Capture the cell that displays the provided text and extract its (x, y) central coordinate. 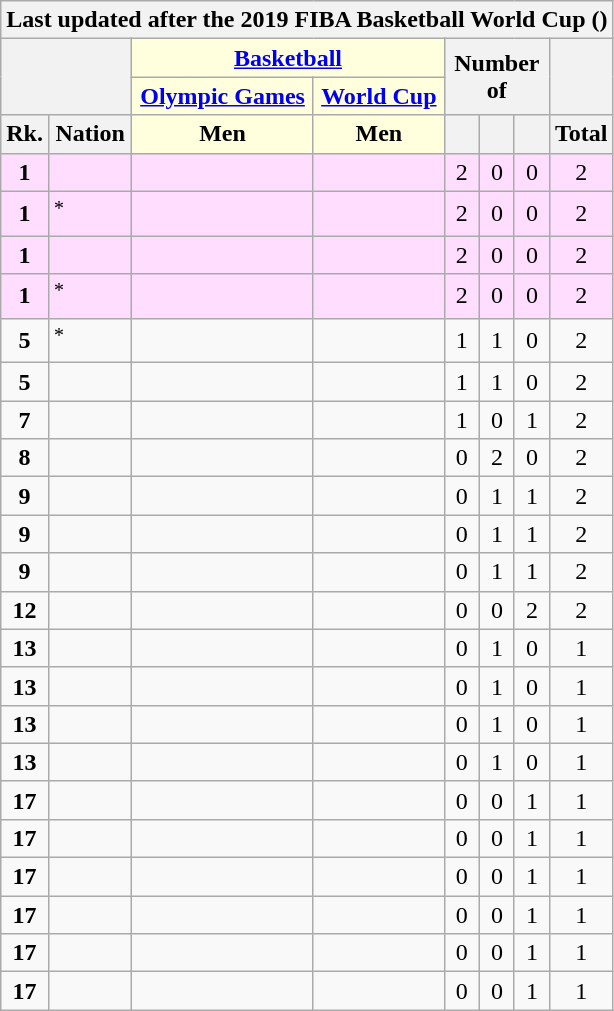
Olympic Games (223, 96)
World Cup (378, 96)
12 (25, 610)
Rk. (25, 134)
Total (581, 134)
Number of (496, 77)
Nation (90, 134)
8 (25, 458)
Basketball (288, 58)
Last updated after the 2019 FIBA Basketball World Cup () (307, 20)
7 (25, 420)
